Output the [X, Y] coordinate of the center of the cell containing the given text.  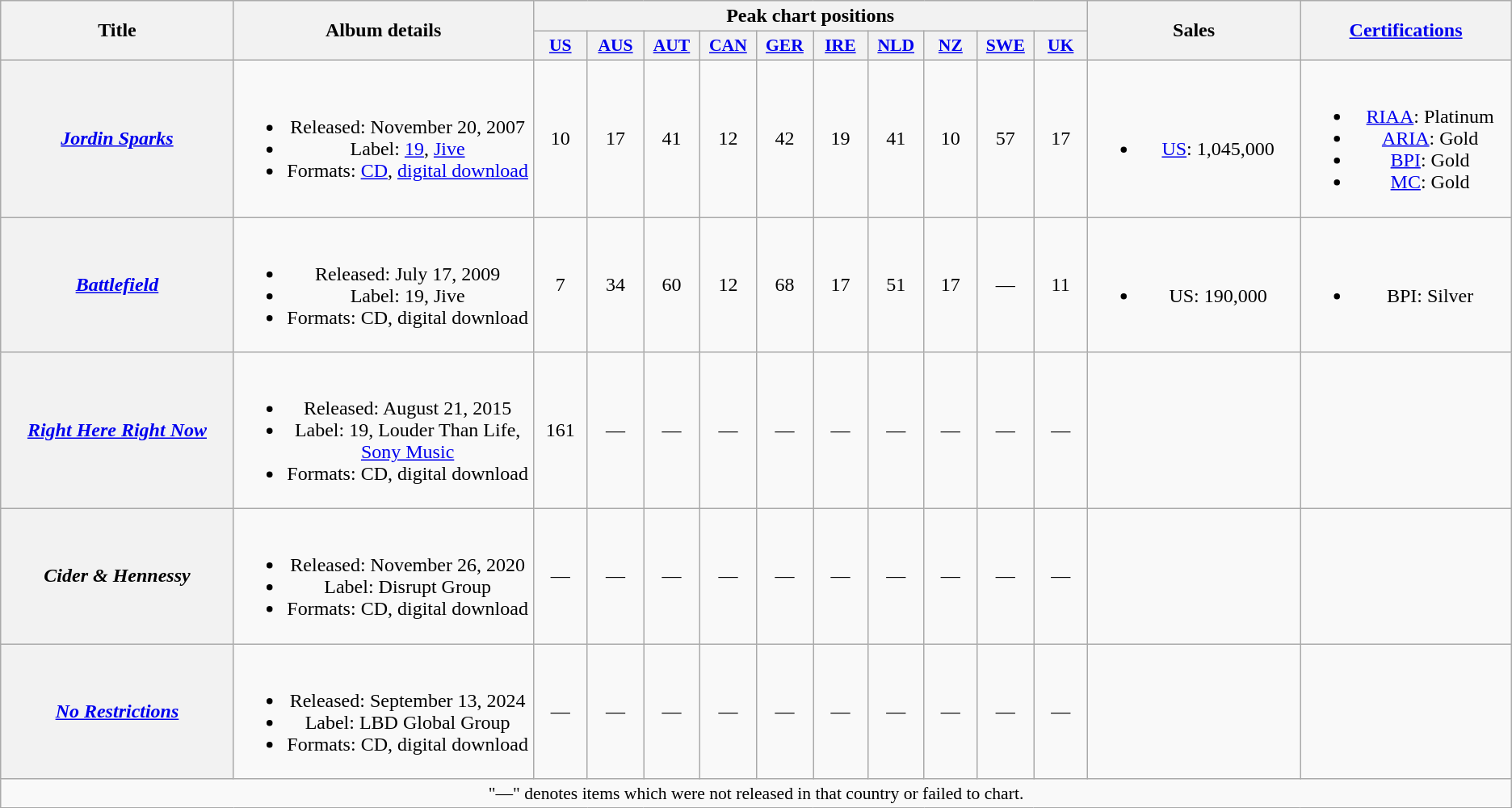
US: 1,045,000 [1194, 138]
Released: November 20, 2007Label: 19, JiveFormats: CD, digital download [383, 138]
NZ [951, 46]
11 [1060, 284]
57 [1006, 138]
Certifications [1405, 31]
51 [896, 284]
Released: September 13, 2024Label: LBD Global GroupFormats: CD, digital download [383, 711]
Battlefield [117, 284]
19 [840, 138]
Jordin Sparks [117, 138]
CAN [728, 46]
RIAA: PlatinumARIA: GoldBPI: GoldMC: Gold [1405, 138]
Right Here Right Now [117, 431]
SWE [1006, 46]
NLD [896, 46]
AUT [672, 46]
GER [784, 46]
Title [117, 31]
UK [1060, 46]
Released: August 21, 2015Label: 19, Louder Than Life, Sony MusicFormats: CD, digital download [383, 431]
BPI: Silver [1405, 284]
"—" denotes items which were not released in that country or failed to chart. [756, 793]
42 [784, 138]
7 [561, 284]
161 [561, 431]
US: 190,000 [1194, 284]
Released: July 17, 2009Label: 19, JiveFormats: CD, digital download [383, 284]
Cider & Hennessy [117, 577]
Peak chart positions [810, 16]
AUS [615, 46]
60 [672, 284]
Released: November 26, 2020Label: Disrupt GroupFormats: CD, digital download [383, 577]
US [561, 46]
68 [784, 284]
Album details [383, 31]
34 [615, 284]
IRE [840, 46]
Sales [1194, 31]
No Restrictions [117, 711]
